Output the (X, Y) coordinate of the center of the cell containing the given text.  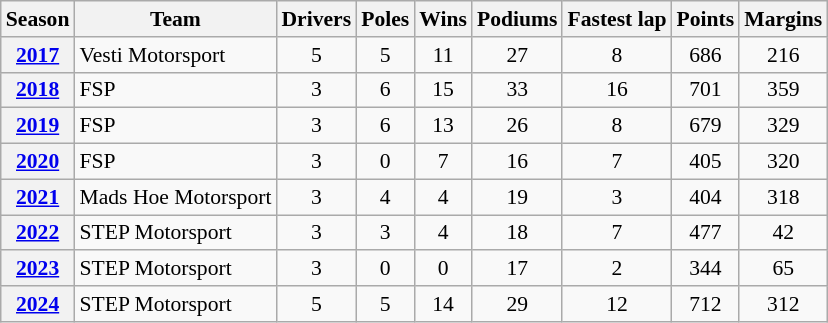
Podiums (518, 19)
Fastest lap (616, 19)
15 (443, 90)
2020 (38, 162)
312 (783, 304)
65 (783, 269)
2017 (38, 55)
359 (783, 90)
14 (443, 304)
404 (706, 197)
329 (783, 126)
19 (518, 197)
Drivers (316, 19)
27 (518, 55)
Margins (783, 19)
320 (783, 162)
42 (783, 233)
477 (706, 233)
344 (706, 269)
216 (783, 55)
12 (616, 304)
2023 (38, 269)
2019 (38, 126)
Wins (443, 19)
Mads Hoe Motorsport (175, 197)
Poles (385, 19)
Team (175, 19)
11 (443, 55)
712 (706, 304)
33 (518, 90)
2021 (38, 197)
405 (706, 162)
26 (518, 126)
2 (616, 269)
679 (706, 126)
2024 (38, 304)
13 (443, 126)
Season (38, 19)
686 (706, 55)
17 (518, 269)
18 (518, 233)
318 (783, 197)
Points (706, 19)
29 (518, 304)
2022 (38, 233)
701 (706, 90)
Vesti Motorsport (175, 55)
2018 (38, 90)
